Identify which cell holds the provided text, then report its [x, y] central coordinate. 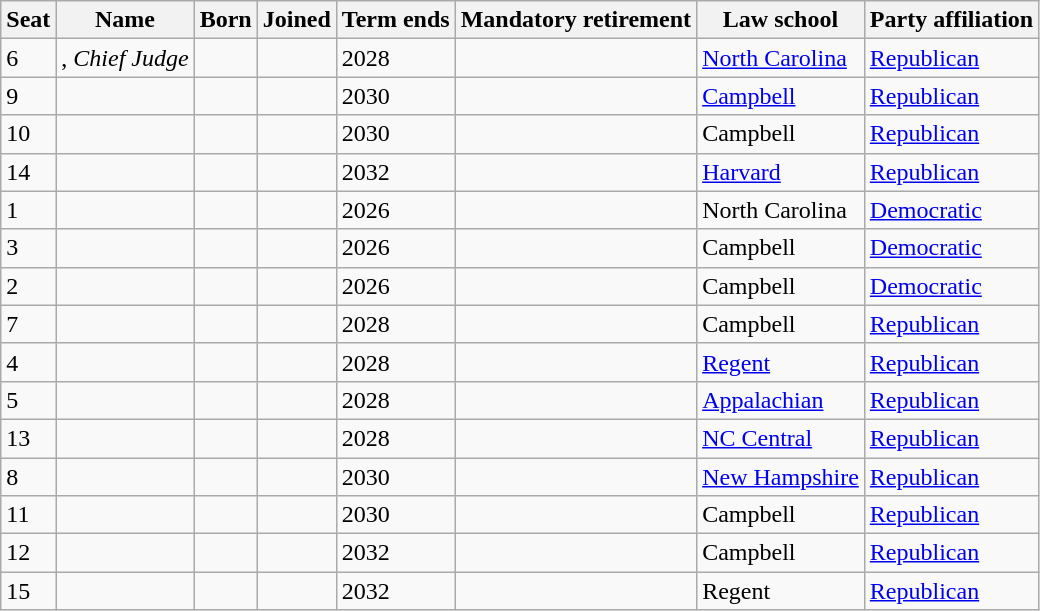
12 [28, 553]
9 [28, 96]
Appalachian [781, 400]
Seat [28, 20]
, Chief Judge [125, 58]
4 [28, 362]
11 [28, 515]
7 [28, 324]
Mandatory retirement [576, 20]
Party affiliation [951, 20]
Name [125, 20]
New Hampshire [781, 477]
10 [28, 134]
Term ends [396, 20]
NC Central [781, 438]
1 [28, 210]
3 [28, 248]
8 [28, 477]
15 [28, 591]
5 [28, 400]
2 [28, 286]
Law school [781, 20]
Joined [296, 20]
Harvard [781, 172]
14 [28, 172]
6 [28, 58]
13 [28, 438]
Born [226, 20]
